Output the (X, Y) coordinate of the center of the cell containing the given text.  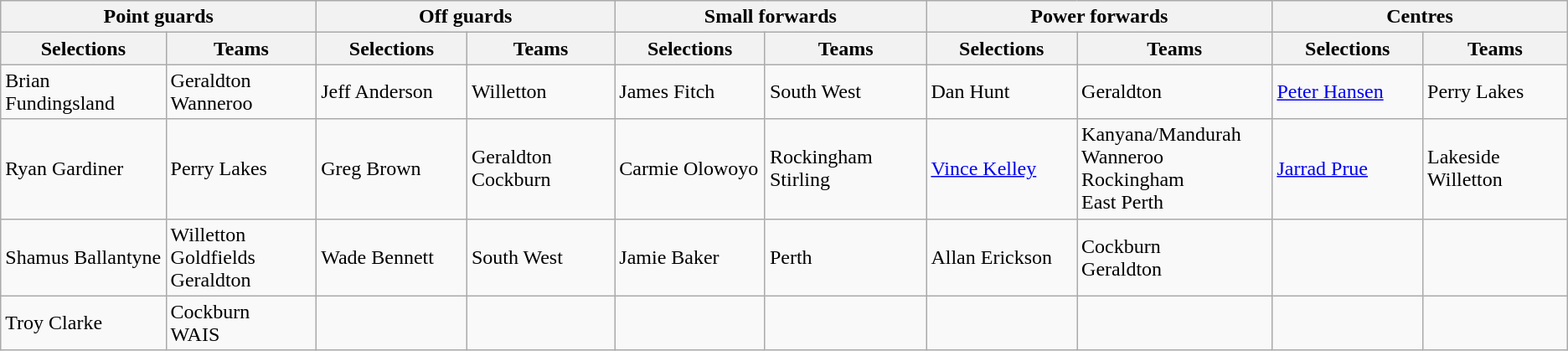
Power forwards (1099, 17)
Kanyana/MandurahWannerooRockinghamEast Perth (1174, 169)
GeraldtonWanneroo (241, 92)
LakesideWilletton (1496, 169)
CockburnGeraldton (1174, 257)
CockburnWAIS (241, 323)
Carmie Olowoyo (690, 169)
Small forwards (771, 17)
WillettonGoldfieldsGeraldton (241, 257)
Shamus Ballantyne (84, 257)
Geraldton (1174, 92)
Greg Brown (392, 169)
Troy Clarke (84, 323)
Willetton (540, 92)
GeraldtonCockburn (540, 169)
Point guards (159, 17)
Ryan Gardiner (84, 169)
Centres (1420, 17)
Jeff Anderson (392, 92)
Off guards (466, 17)
Jarrad Prue (1348, 169)
Wade Bennett (392, 257)
Brian Fundingsland (84, 92)
RockinghamStirling (845, 169)
Dan Hunt (1002, 92)
Perth (845, 257)
Vince Kelley (1002, 169)
Allan Erickson (1002, 257)
James Fitch (690, 92)
Peter Hansen (1348, 92)
Jamie Baker (690, 257)
